Find where the given text appears and provide that cell's center as [x, y] coordinate. 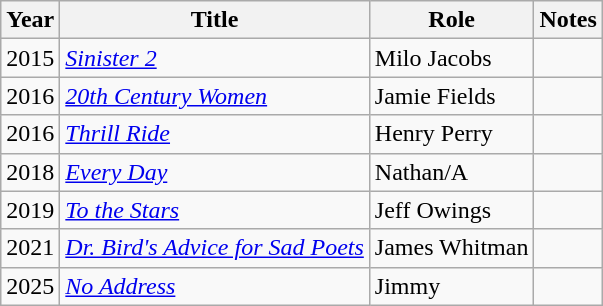
Henry Perry [452, 134]
Thrill Ride [215, 134]
James Whitman [452, 248]
Milo Jacobs [452, 58]
Jimmy [452, 286]
Title [215, 20]
2025 [30, 286]
Nathan/A [452, 172]
Sinister 2 [215, 58]
Role [452, 20]
Dr. Bird's Advice for Sad Poets [215, 248]
2015 [30, 58]
2018 [30, 172]
To the Stars [215, 210]
2019 [30, 210]
20th Century Women [215, 96]
Notes [568, 20]
Every Day [215, 172]
No Address [215, 286]
Year [30, 20]
Jeff Owings [452, 210]
Jamie Fields [452, 96]
2021 [30, 248]
